Pinpoint the cell where the given text exists, returning its [x, y] midpoint coordinate. 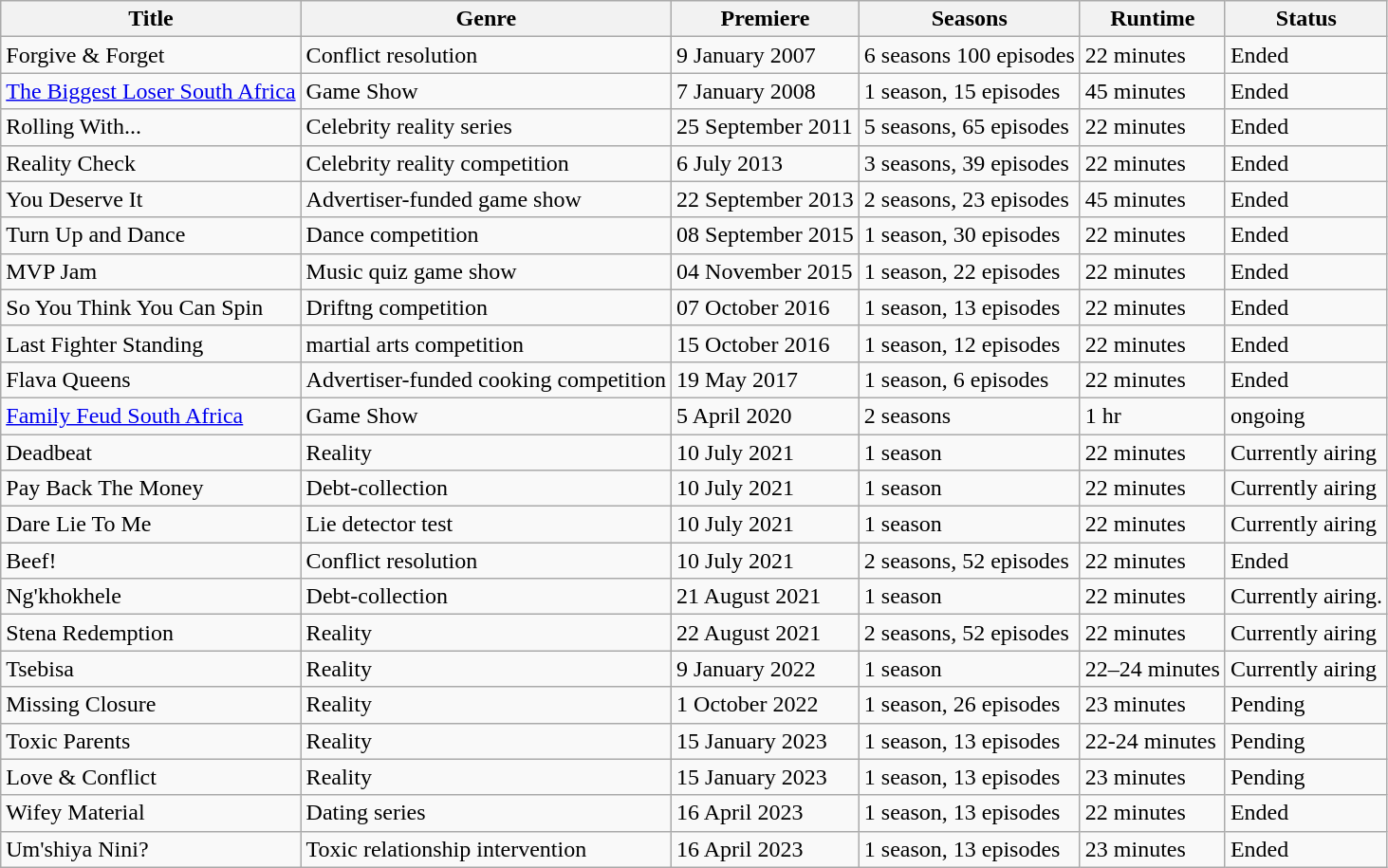
Genre [486, 19]
Um'shiya Nini? [151, 849]
1 season, 26 episodes [970, 705]
MVP Jam [151, 271]
9 January 2022 [766, 669]
Dare Lie To Me [151, 525]
1 hr [1152, 416]
Reality Check [151, 163]
Beef! [151, 561]
1 season, 12 episodes [970, 343]
Tsebisa [151, 669]
08 September 2015 [766, 235]
Dance competition [486, 235]
Deadbeat [151, 452]
martial arts competition [486, 343]
1 season, 15 episodes [970, 91]
1 season, 22 episodes [970, 271]
Love & Conflict [151, 777]
Ng'khokhele [151, 597]
Missing Closure [151, 705]
22-24 minutes [1152, 741]
Turn Up and Dance [151, 235]
21 August 2021 [766, 597]
1 season, 30 episodes [970, 235]
Pay Back The Money [151, 489]
04 November 2015 [766, 271]
You Deserve It [151, 199]
Driftng competition [486, 307]
5 seasons, 65 episodes [970, 127]
Toxic relationship intervention [486, 849]
Stena Redemption [151, 633]
1 season, 6 episodes [970, 379]
25 September 2011 [766, 127]
Celebrity reality series [486, 127]
Dating series [486, 813]
So You Think You Can Spin [151, 307]
Currently airing. [1305, 597]
Family Feud South Africa [151, 416]
Last Fighter Standing [151, 343]
9 January 2007 [766, 55]
Rolling With... [151, 127]
Advertiser-funded game show [486, 199]
1 October 2022 [766, 705]
Seasons [970, 19]
Title [151, 19]
Advertiser-funded cooking competition [486, 379]
5 April 2020 [766, 416]
The Biggest Loser South Africa [151, 91]
Runtime [1152, 19]
Music quiz game show [486, 271]
Premiere [766, 19]
7 January 2008 [766, 91]
Toxic Parents [151, 741]
2 seasons [970, 416]
15 October 2016 [766, 343]
22–24 minutes [1152, 669]
Wifey Material [151, 813]
22 September 2013 [766, 199]
Lie detector test [486, 525]
Forgive & Forget [151, 55]
6 seasons 100 episodes [970, 55]
3 seasons, 39 episodes [970, 163]
07 October 2016 [766, 307]
ongoing [1305, 416]
19 May 2017 [766, 379]
Status [1305, 19]
Celebrity reality competition [486, 163]
Flava Queens [151, 379]
6 July 2013 [766, 163]
22 August 2021 [766, 633]
2 seasons, 23 episodes [970, 199]
